Find where the given text appears and provide that cell's center as [X, Y] coordinate. 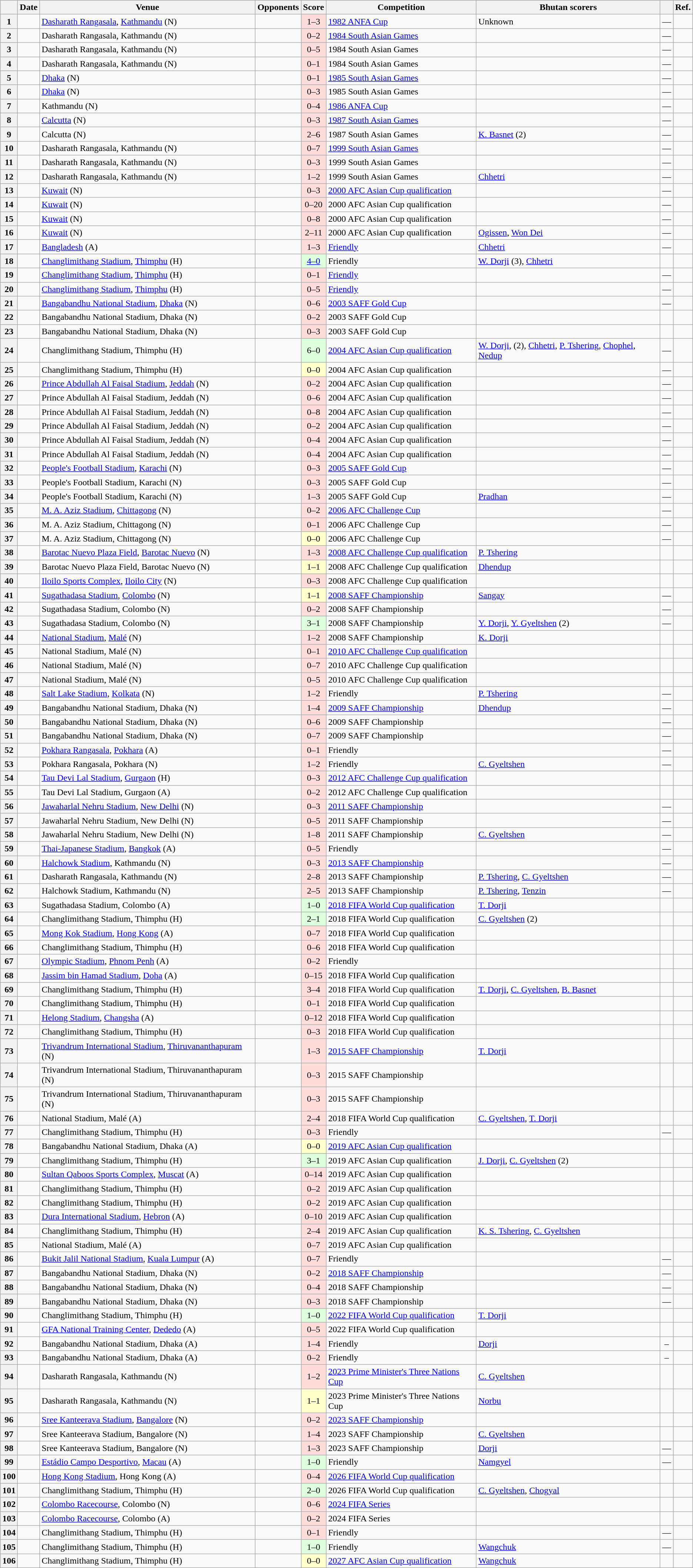
Ref. [683, 7]
69 [9, 989]
15 [9, 219]
Hong Kong Stadium, Hong Kong (A) [147, 1476]
6–0 [314, 350]
65 [9, 933]
Norbu [568, 1401]
88 [9, 1287]
90 [9, 1315]
0–20 [314, 205]
79 [9, 1160]
3–4 [314, 989]
Sultan Qaboos Sports Complex, Muscat (A) [147, 1175]
10 [9, 148]
Bukit Jalil National Stadium, Kuala Lumpur (A) [147, 1259]
36 [9, 525]
26 [9, 383]
50 [9, 722]
Pokhara Rangasala, Pokhara (A) [147, 750]
29 [9, 426]
Pokhara Rangasala, Pokhara (N) [147, 764]
27 [9, 398]
63 [9, 905]
12 [9, 177]
53 [9, 764]
2–0 [314, 1490]
Iloilo Sports Complex, Iloilo City (N) [147, 581]
52 [9, 750]
Colombo Racecourse, Colombo (N) [147, 1504]
Date [29, 7]
Bhutan scorers [568, 7]
37 [9, 539]
W. Dorji (3), Chhetri [568, 261]
48 [9, 694]
C. Gyeltshen, Chogyal [568, 1490]
9 [9, 134]
5 [9, 78]
70 [9, 1004]
23 [9, 331]
57 [9, 820]
89 [9, 1301]
46 [9, 666]
62 [9, 891]
3 [9, 50]
Y. Dorji, Y. Gyeltshen (2) [568, 623]
P. Tshering, C. Gyeltshen [568, 877]
17 [9, 247]
32 [9, 468]
106 [9, 1561]
59 [9, 848]
76 [9, 1118]
28 [9, 412]
0–14 [314, 1175]
18 [9, 261]
Competition [401, 7]
Thai-Japanese Stadium, Bangkok (A) [147, 848]
2–1 [314, 919]
75 [9, 1099]
22 [9, 317]
40 [9, 581]
45 [9, 651]
84 [9, 1231]
1–8 [314, 834]
67 [9, 961]
66 [9, 947]
60 [9, 863]
1 [9, 21]
Dura International Stadium, Hebron (A) [147, 1217]
96 [9, 1420]
73 [9, 1051]
Kathmandu (N) [147, 106]
Salt Lake Stadium, Kolkata (N) [147, 694]
38 [9, 553]
55 [9, 792]
Mong Kok Stadium, Hong Kong (A) [147, 933]
Olympic Stadium, Phnom Penh (A) [147, 961]
24 [9, 350]
35 [9, 510]
4 [9, 64]
2–11 [314, 233]
Tau Devi Lal Stadium, Gurgaon (H) [147, 778]
Opponents [278, 7]
33 [9, 482]
19 [9, 275]
Jassim bin Hamad Stadium, Doha (A) [147, 975]
2027 AFC Asian Cup qualification [401, 1561]
68 [9, 975]
54 [9, 778]
14 [9, 205]
11 [9, 162]
47 [9, 680]
16 [9, 233]
99 [9, 1462]
Tau Devi Lal Stadium, Gurgaon (A) [147, 792]
81 [9, 1189]
56 [9, 806]
Bangladesh (A) [147, 247]
98 [9, 1448]
Sugathadasa Stadium, Colombo (A) [147, 905]
92 [9, 1343]
Unknown [568, 21]
Namgyel [568, 1462]
82 [9, 1203]
Sangay [568, 595]
K. Basnet (2) [568, 134]
8 [9, 120]
101 [9, 1490]
25 [9, 369]
87 [9, 1273]
61 [9, 877]
72 [9, 1032]
97 [9, 1434]
102 [9, 1504]
80 [9, 1175]
K. S. Tshering, C. Gyeltshen [568, 1231]
104 [9, 1532]
2–5 [314, 891]
94 [9, 1377]
Ogissen, Won Dei [568, 233]
Venue [147, 7]
83 [9, 1217]
4–0 [314, 261]
0–12 [314, 1018]
93 [9, 1358]
Pradhan [568, 496]
105 [9, 1547]
41 [9, 595]
6 [9, 92]
31 [9, 454]
13 [9, 191]
49 [9, 708]
74 [9, 1075]
C. Gyeltshen (2) [568, 919]
86 [9, 1259]
GFA National Training Center, Dededo (A) [147, 1329]
T. Dorji, C. Gyeltshen, B. Basnet [568, 989]
103 [9, 1518]
71 [9, 1018]
44 [9, 637]
21 [9, 303]
30 [9, 440]
K. Dorji [568, 637]
C. Gyeltshen, T. Dorji [568, 1118]
51 [9, 736]
58 [9, 834]
7 [9, 106]
100 [9, 1476]
0–15 [314, 975]
0–10 [314, 1217]
43 [9, 623]
64 [9, 919]
Score [314, 7]
2 [9, 36]
1986 ANFA Cup [401, 106]
42 [9, 609]
20 [9, 289]
2–6 [314, 134]
P. Tshering, Tenzin [568, 891]
77 [9, 1132]
85 [9, 1245]
Helong Stadium, Changsha (A) [147, 1018]
39 [9, 567]
Estádio Campo Desportivo, Macau (A) [147, 1462]
W. Dorji, (2), Chhetri, P. Tshering, Chophel, Nedup [568, 350]
J. Dorji, C. Gyeltshen (2) [568, 1160]
1982 ANFA Cup [401, 21]
78 [9, 1146]
34 [9, 496]
Colombo Racecourse, Colombo (A) [147, 1518]
95 [9, 1401]
2–8 [314, 877]
91 [9, 1329]
